Capture the cell that displays the provided text and extract its [x, y] central coordinate. 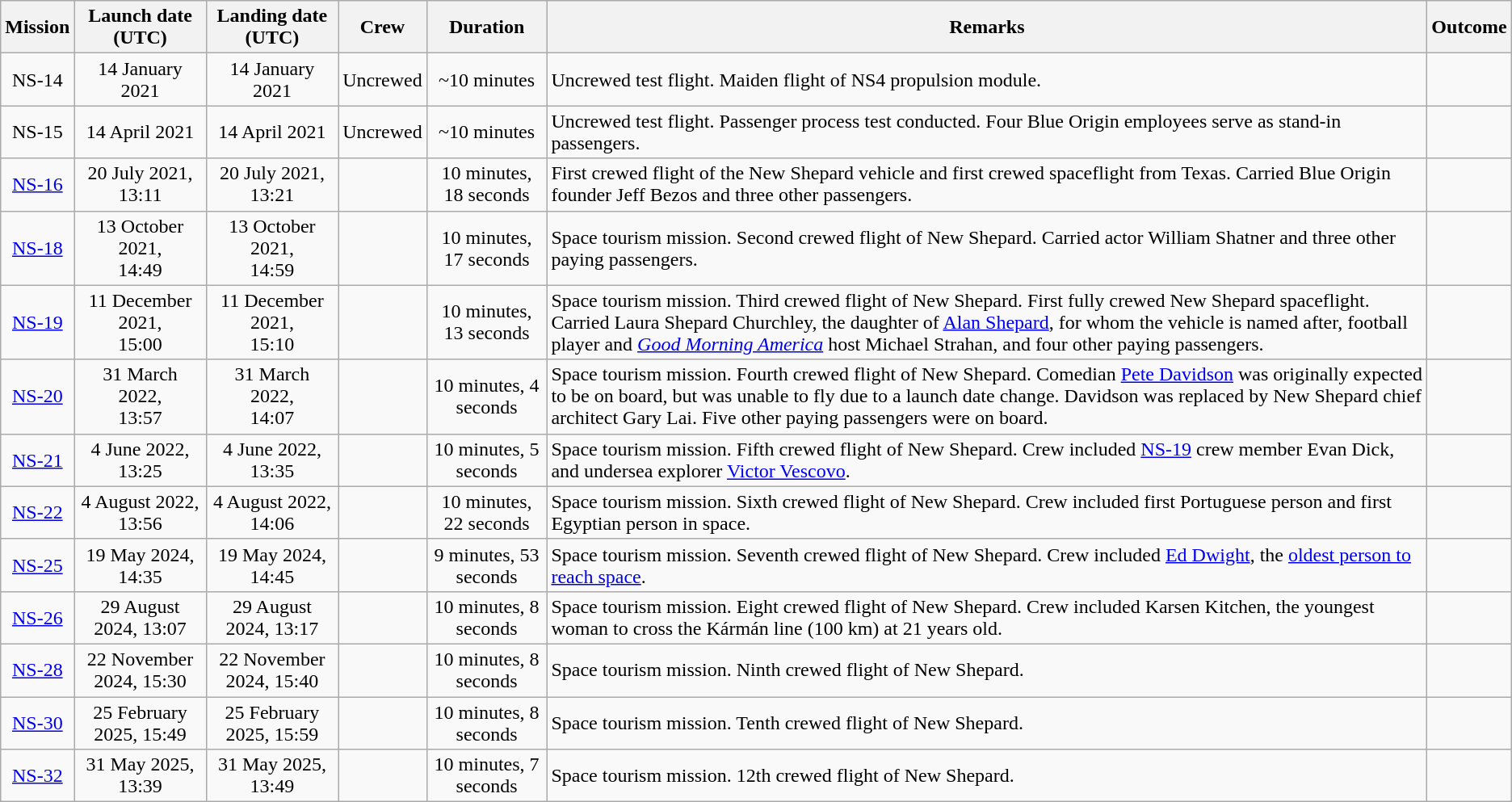
10 minutes, 13 seconds [486, 322]
31 March 2022,14:07 [271, 397]
22 November 2024, 15:40 [271, 670]
NS-32 [37, 775]
Space tourism mission. Fifth crewed flight of New Shepard. Crew included NS-19 crew member Evan Dick, and undersea explorer Victor Vescovo. [987, 460]
25 February 2025, 15:59 [271, 722]
20 July 2021,13:11 [141, 184]
Space tourism mission. Tenth crewed flight of New Shepard. [987, 722]
NS-20 [37, 397]
9 minutes, 53 seconds [486, 565]
Remarks [987, 27]
NS-18 [37, 248]
4 August 2022, 14:06 [271, 512]
4 June 2022, 13:25 [141, 460]
Space tourism mission. 12th crewed flight of New Shepard. [987, 775]
10 minutes, 4 seconds [486, 397]
Crew [383, 27]
31 March 2022,13:57 [141, 397]
NS-30 [37, 722]
Space tourism mission. Ninth crewed flight of New Shepard. [987, 670]
4 August 2022, 13:56 [141, 512]
11 December 2021,15:00 [141, 322]
NS-22 [37, 512]
NS-21 [37, 460]
31 May 2025, 13:39 [141, 775]
25 February 2025, 15:49 [141, 722]
NS-28 [37, 670]
10 minutes, 18 seconds [486, 184]
31 May 2025, 13:49 [271, 775]
13 October 2021,14:49 [141, 248]
Landing date (UTC) [271, 27]
Uncrewed test flight. Maiden flight of NS4 propulsion module. [987, 79]
NS-19 [37, 322]
Duration [486, 27]
NS-15 [37, 132]
NS-16 [37, 184]
Uncrewed test flight. Passenger process test conducted. Four Blue Origin employees serve as stand-in passengers. [987, 132]
29 August 2024, 13:07 [141, 617]
22 November 2024, 15:30 [141, 670]
Space tourism mission. Second crewed flight of New Shepard. Carried actor William Shatner and three other paying passengers. [987, 248]
20 July 2021,13:21 [271, 184]
NS-14 [37, 79]
11 December 2021,15:10 [271, 322]
Mission [37, 27]
10 minutes, 5 seconds [486, 460]
Space tourism mission. Seventh crewed flight of New Shepard. Crew included Ed Dwight, the oldest person to reach space. [987, 565]
10 minutes, 7 seconds [486, 775]
Space tourism mission. Sixth crewed flight of New Shepard. Crew included first Portuguese person and first Egyptian person in space. [987, 512]
10 minutes, 17 seconds [486, 248]
19 May 2024, 14:45 [271, 565]
4 June 2022, 13:35 [271, 460]
NS-25 [37, 565]
NS-26 [37, 617]
13 October 2021,14:59 [271, 248]
10 minutes, 22 seconds [486, 512]
Outcome [1469, 27]
19 May 2024, 14:35 [141, 565]
Launch date (UTC) [141, 27]
29 August 2024, 13:17 [271, 617]
